Output the [X, Y] coordinate of the center of the cell containing the given text.  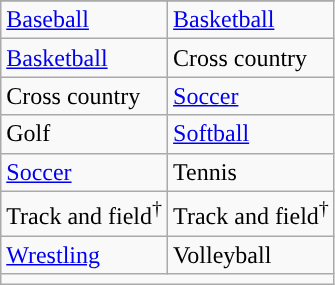
Volleyball [252, 255]
Softball [252, 134]
Golf [84, 134]
Wrestling [84, 255]
Baseball [84, 20]
Tennis [252, 172]
